Extract the (x, y) coordinate from the center of the cell holding the provided text.  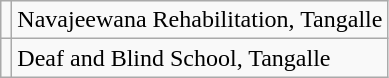
Deaf and Blind School, Tangalle (200, 58)
Navajeewana Rehabilitation, Tangalle (200, 20)
